From the cell containing the given text, extract its center point as (X, Y) coordinate. 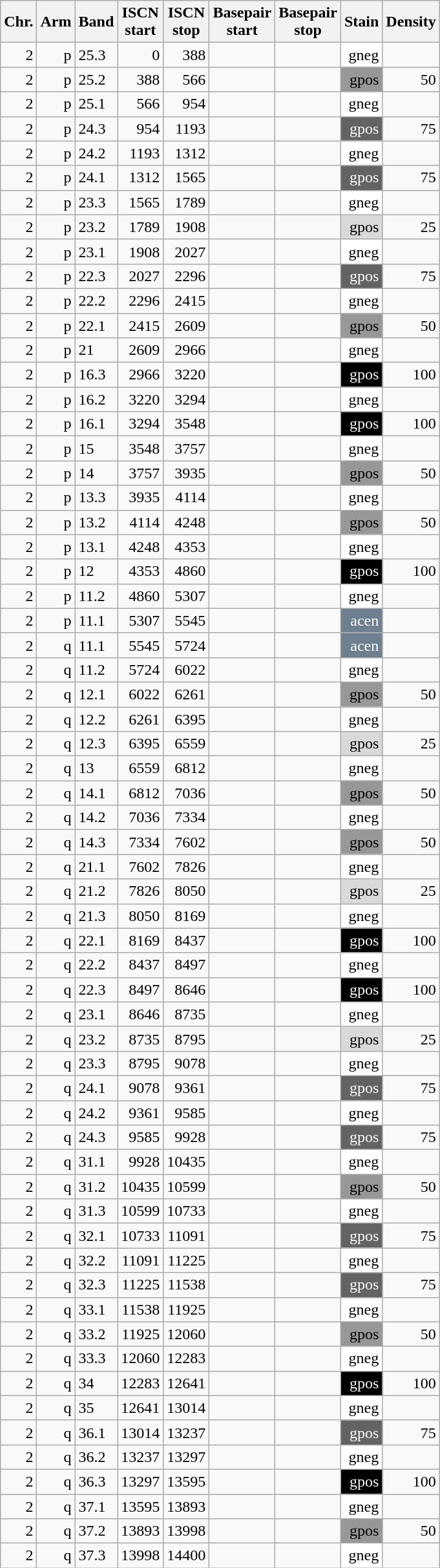
32.2 (96, 1260)
31.1 (96, 1162)
25.1 (96, 104)
21 (96, 350)
21.3 (96, 916)
36.2 (96, 1457)
14.1 (96, 793)
ISCNstart (141, 22)
16.2 (96, 399)
36.1 (96, 1432)
Stain (361, 22)
36.3 (96, 1481)
12.2 (96, 719)
33.2 (96, 1334)
13.2 (96, 522)
37.3 (96, 1556)
14 (96, 473)
Band (96, 22)
32.1 (96, 1236)
Density (411, 22)
Chr. (19, 22)
Basepairstart (242, 22)
Basepairstop (308, 22)
34 (96, 1383)
15 (96, 449)
14400 (186, 1556)
0 (141, 55)
31.2 (96, 1187)
12.3 (96, 744)
37.2 (96, 1531)
14.2 (96, 818)
33.3 (96, 1359)
35 (96, 1408)
13 (96, 768)
33.1 (96, 1309)
12 (96, 571)
12.1 (96, 694)
14.3 (96, 842)
32.3 (96, 1285)
16.1 (96, 424)
25.2 (96, 79)
Arm (56, 22)
13.1 (96, 547)
13.3 (96, 498)
ISCNstop (186, 22)
16.3 (96, 375)
21.1 (96, 867)
21.2 (96, 891)
37.1 (96, 1507)
25.3 (96, 55)
31.3 (96, 1211)
